Capture the cell that displays the provided text and extract its [X, Y] central coordinate. 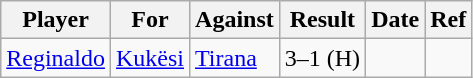
Ref [448, 20]
Against [235, 20]
Player [56, 20]
3–1 (H) [322, 58]
Kukësi [150, 58]
Tirana [235, 58]
Result [322, 20]
For [150, 20]
Reginaldo [56, 58]
Date [396, 20]
